Return [X, Y] of the center of cell containing provided text 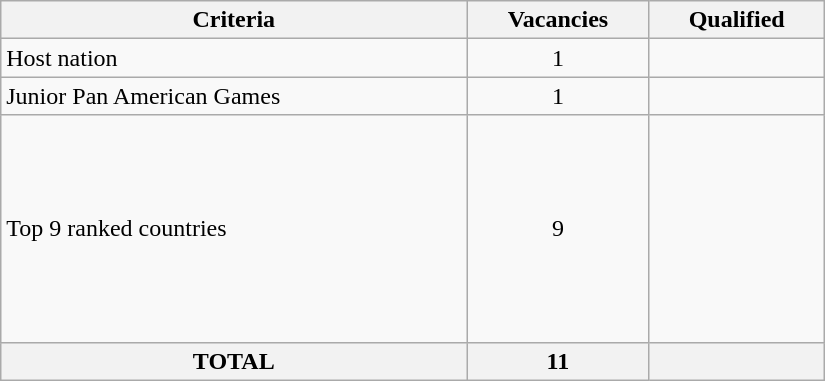
Junior Pan American Games [234, 96]
TOTAL [234, 361]
Criteria [234, 20]
Host nation [234, 58]
Qualified [736, 20]
9 [558, 228]
Top 9 ranked countries [234, 228]
Vacancies [558, 20]
11 [558, 361]
